Scan for the cell matching the given text and deliver its (X, Y) coordinate at center. 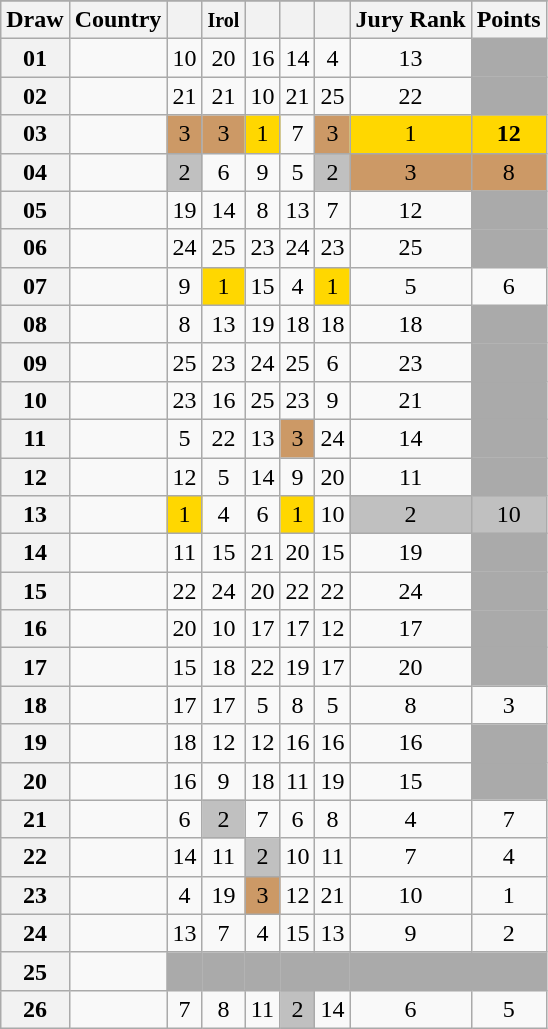
05 (35, 210)
01 (35, 58)
09 (35, 362)
03 (35, 134)
26 (35, 1009)
Points (508, 20)
Irol (224, 20)
Country (118, 20)
04 (35, 172)
07 (35, 286)
Jury Rank (410, 20)
02 (35, 96)
Draw (35, 20)
08 (35, 324)
06 (35, 248)
